Capture the cell that displays the provided text and extract its [x, y] central coordinate. 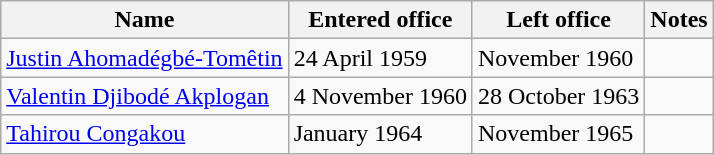
January 1964 [380, 134]
Notes [679, 20]
Left office [558, 20]
Valentin Djibodé Akplogan [144, 96]
24 April 1959 [380, 58]
November 1965 [558, 134]
4 November 1960 [380, 96]
Name [144, 20]
28 October 1963 [558, 96]
Tahirou Congakou [144, 134]
November 1960 [558, 58]
Entered office [380, 20]
Justin Ahomadégbé-Tomêtin [144, 58]
